Output the (x, y) coordinate of the center of the cell containing the given text.  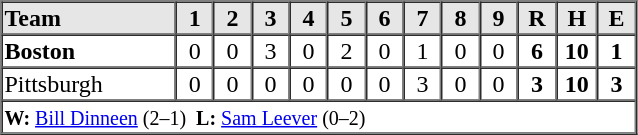
W: Bill Dinneen (2–1) L: Sam Leever (0–2) (319, 116)
9 (498, 18)
7 (422, 18)
Pittsburgh (89, 84)
E (616, 18)
Team (89, 18)
5 (347, 18)
8 (460, 18)
4 (309, 18)
Boston (89, 50)
R (536, 18)
H (576, 18)
